Return the (x, y) coordinate for the center point of the cell that contains the specified text.  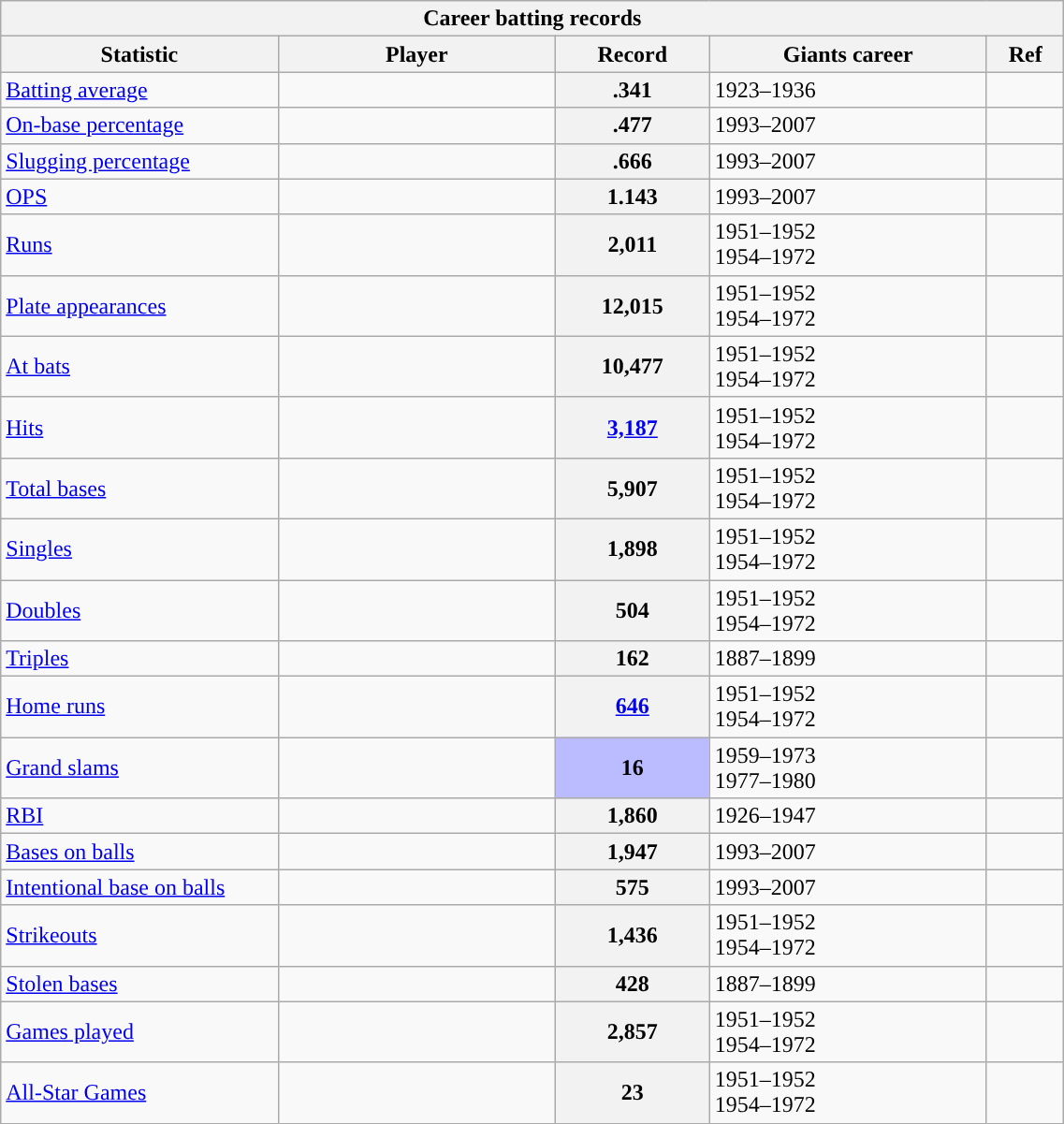
.666 (633, 161)
1,898 (633, 548)
2,857 (633, 1031)
Strikeouts (139, 936)
2,011 (633, 245)
428 (633, 984)
Record (633, 54)
1,947 (633, 852)
23 (633, 1093)
Giants career (848, 54)
Runs (139, 245)
Ref (1025, 54)
16 (633, 767)
12,015 (633, 305)
Slugging percentage (139, 161)
All-Star Games (139, 1093)
10,477 (633, 367)
Hits (139, 427)
Grand slams (139, 767)
Total bases (139, 489)
Career batting records (532, 19)
1,436 (633, 936)
On-base percentage (139, 125)
Batting average (139, 90)
5,907 (633, 489)
Triples (139, 659)
.341 (633, 90)
Bases on balls (139, 852)
Doubles (139, 610)
At bats (139, 367)
1.143 (633, 197)
OPS (139, 197)
Stolen bases (139, 984)
Singles (139, 548)
162 (633, 659)
1,860 (633, 816)
646 (633, 708)
.477 (633, 125)
Intentional base on balls (139, 887)
1923–1936 (848, 90)
1926–1947 (848, 816)
Home runs (139, 708)
1959–19731977–1980 (848, 767)
RBI (139, 816)
Player (416, 54)
575 (633, 887)
Games played (139, 1031)
504 (633, 610)
Statistic (139, 54)
Plate appearances (139, 305)
3,187 (633, 427)
